Extract the (X, Y) coordinate from the center of the cell holding the provided text.  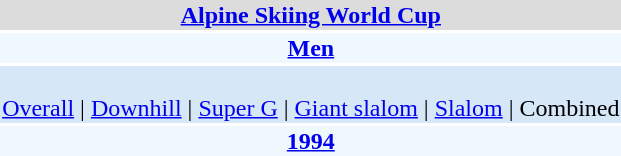
Alpine Skiing World Cup (311, 15)
Overall | Downhill | Super G | Giant slalom | Slalom | Combined (311, 94)
Men (311, 48)
1994 (311, 141)
